Determine the [X, Y] coordinate at the center of the cell enclosing the given text.  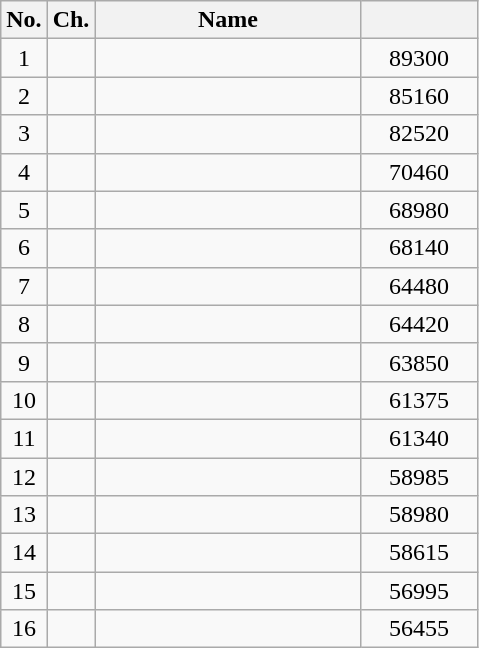
9 [24, 362]
61340 [419, 438]
58980 [419, 515]
7 [24, 286]
89300 [419, 58]
61375 [419, 400]
56995 [419, 591]
6 [24, 248]
5 [24, 210]
82520 [419, 134]
13 [24, 515]
56455 [419, 629]
12 [24, 477]
8 [24, 324]
14 [24, 553]
64480 [419, 286]
64420 [419, 324]
16 [24, 629]
70460 [419, 172]
58615 [419, 553]
68140 [419, 248]
15 [24, 591]
Ch. [71, 20]
10 [24, 400]
2 [24, 96]
No. [24, 20]
1 [24, 58]
58985 [419, 477]
4 [24, 172]
85160 [419, 96]
Name [228, 20]
63850 [419, 362]
68980 [419, 210]
3 [24, 134]
11 [24, 438]
